Locate the cell with the specified text and output its (X, Y) center coordinate. 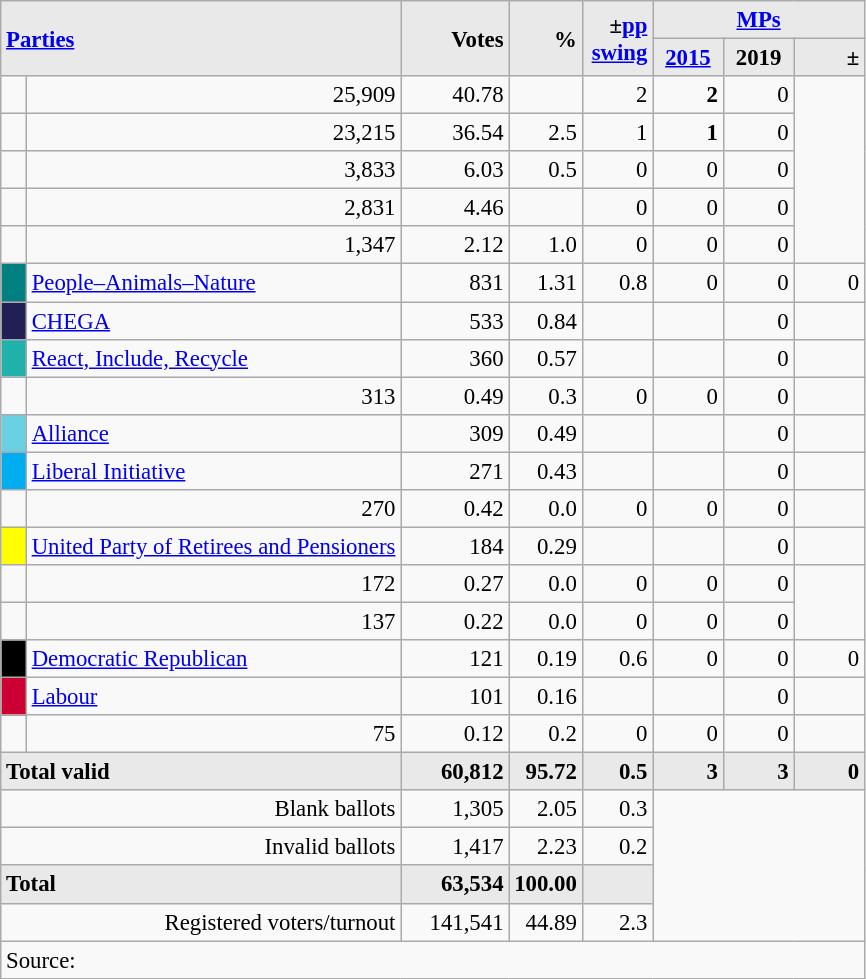
Registered voters/turnout (201, 922)
CHEGA (213, 321)
1,347 (213, 245)
101 (455, 697)
0.22 (455, 621)
0.57 (546, 358)
44.89 (546, 922)
Labour (213, 697)
2.05 (546, 809)
Total valid (201, 772)
Total (201, 885)
4.46 (455, 208)
Source: (433, 960)
2.12 (455, 245)
2.23 (546, 847)
2,831 (213, 208)
People–Animals–Nature (213, 283)
100.00 (546, 885)
0.29 (546, 546)
184 (455, 546)
0.84 (546, 321)
23,215 (213, 133)
141,541 (455, 922)
36.54 (455, 133)
±pp swing (618, 38)
0.6 (618, 659)
2.3 (618, 922)
React, Include, Recycle (213, 358)
Blank ballots (201, 809)
United Party of Retirees and Pensioners (213, 546)
63,534 (455, 885)
2019 (758, 58)
831 (455, 283)
MPs (759, 20)
60,812 (455, 772)
0.43 (546, 471)
75 (213, 734)
3,833 (213, 170)
Parties (201, 38)
137 (213, 621)
25,909 (213, 95)
1,417 (455, 847)
309 (455, 433)
% (546, 38)
0.8 (618, 283)
0.16 (546, 697)
Invalid ballots (201, 847)
Alliance (213, 433)
172 (213, 584)
2.5 (546, 133)
Liberal Initiative (213, 471)
1,305 (455, 809)
40.78 (455, 95)
1.31 (546, 283)
270 (213, 509)
533 (455, 321)
0.19 (546, 659)
Democratic Republican (213, 659)
Votes (455, 38)
2015 (688, 58)
271 (455, 471)
6.03 (455, 170)
0.27 (455, 584)
95.72 (546, 772)
121 (455, 659)
0.42 (455, 509)
± (830, 58)
313 (213, 396)
1.0 (546, 245)
0.12 (455, 734)
360 (455, 358)
